Pinpoint the cell where the given text exists, returning its [x, y] midpoint coordinate. 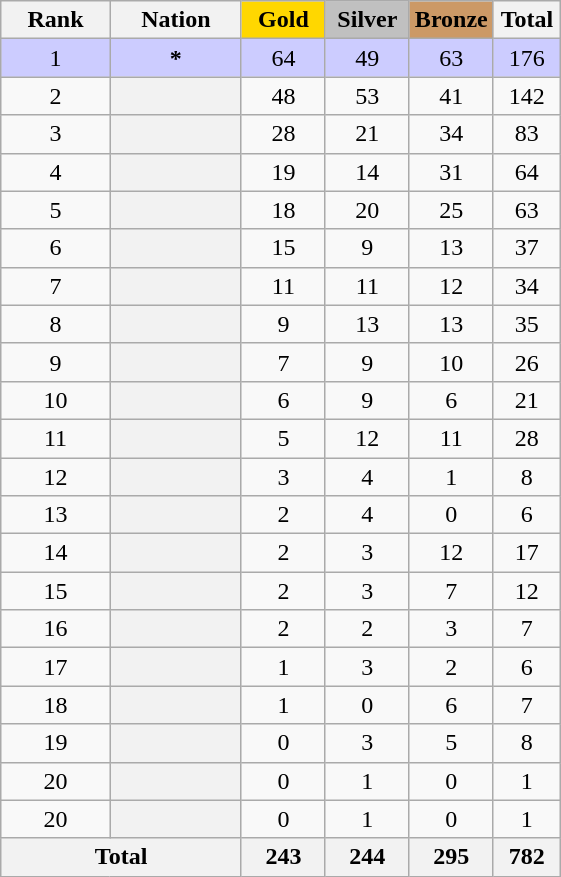
83 [526, 134]
48 [283, 96]
782 [526, 857]
Rank [56, 20]
243 [283, 857]
* [176, 58]
Gold [283, 20]
37 [526, 248]
176 [526, 58]
26 [526, 362]
25 [451, 210]
16 [56, 629]
244 [367, 857]
49 [367, 58]
35 [526, 324]
Silver [367, 20]
31 [451, 172]
Bronze [451, 20]
295 [451, 857]
142 [526, 96]
53 [367, 96]
Nation [176, 20]
41 [451, 96]
